Pinpoint the cell where the given text exists, returning its (x, y) midpoint coordinate. 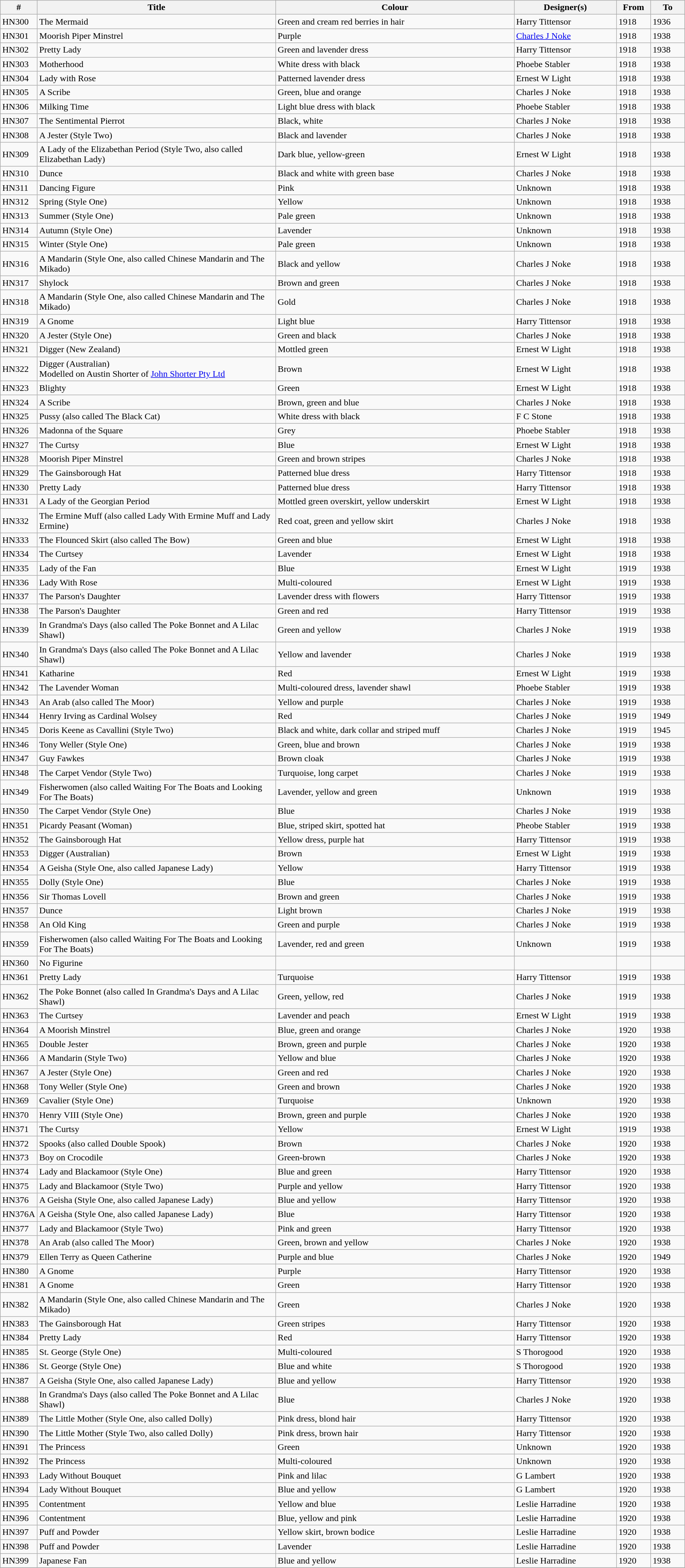
Lavender and peach (395, 1016)
HN357 (19, 910)
HN343 (19, 702)
Pussy (also called The Black Cat) (156, 416)
Designer(s) (565, 7)
HN327 (19, 445)
HN336 (19, 582)
HN347 (19, 759)
The Sentimental Pierrot (156, 121)
HN335 (19, 568)
1936 (668, 22)
Henry VIII (Style One) (156, 1115)
HN316 (19, 264)
Dark blue, yellow-green (395, 154)
Red coat, green and yellow skirt (395, 521)
Pink dress, brown hair (395, 1433)
Pink (395, 187)
Winter (Style One) (156, 244)
Purple and yellow (395, 1186)
HN377 (19, 1229)
HN352 (19, 840)
Shylock (156, 283)
HN361 (19, 977)
HN393 (19, 1476)
HN387 (19, 1380)
Brown, green and blue (395, 402)
Yellow and lavender (395, 654)
HN360 (19, 963)
HN371 (19, 1129)
HN390 (19, 1433)
Green and purple (395, 924)
HN396 (19, 1518)
Lavender dress with flowers (395, 597)
Blue, striped skirt, spotted hat (395, 825)
Light blue dress with black (395, 107)
A Mandarin (Style Two) (156, 1058)
HN362 (19, 996)
Green and cream red berries in hair (395, 22)
The Carpet Vendor (Style Two) (156, 773)
Yellow and purple (395, 702)
HN358 (19, 924)
Yellow skirt, brown bodice (395, 1532)
HN391 (19, 1447)
Motherhood (156, 64)
HN334 (19, 554)
A Jester (Style Two) (156, 135)
The Little Mother (Style One, also called Dolly) (156, 1419)
Grey (395, 430)
HN382 (19, 1304)
HN384 (19, 1338)
HN303 (19, 64)
HN315 (19, 244)
HN369 (19, 1101)
HN394 (19, 1490)
Digger (New Zealand) (156, 350)
Autumn (Style One) (156, 230)
Katharine (156, 673)
Blue, yellow and pink (395, 1518)
HN383 (19, 1324)
HN340 (19, 654)
HN322 (19, 369)
HN366 (19, 1058)
HN308 (19, 135)
HN364 (19, 1030)
HN319 (19, 321)
Lady and Blackamoor (Style One) (156, 1172)
Mottled green overskirt, yellow underskirt (395, 502)
No Figurine (156, 963)
HN313 (19, 216)
Green, yellow, red (395, 996)
HN311 (19, 187)
HN353 (19, 854)
HN386 (19, 1366)
The Lavender Woman (156, 687)
HN317 (19, 283)
HN310 (19, 173)
Spring (Style One) (156, 202)
Pink and lilac (395, 1476)
Green and black (395, 335)
Doris Keene as Cavallini (Style Two) (156, 730)
Colour (395, 7)
Black and white with green base (395, 173)
HN359 (19, 943)
HN338 (19, 611)
Milking Time (156, 107)
HN344 (19, 716)
HN314 (19, 230)
HN398 (19, 1546)
Dolly (Style One) (156, 882)
HN395 (19, 1504)
Yellow dress, purple hat (395, 840)
HN356 (19, 896)
An Old King (156, 924)
HN332 (19, 521)
HN345 (19, 730)
HN354 (19, 868)
HN376A (19, 1214)
Green and blue (395, 540)
HN376 (19, 1200)
HN380 (19, 1271)
Lavender, yellow and green (395, 792)
Pheobe Stabler (565, 825)
The Flounced Skirt (also called The Bow) (156, 540)
Blue and green (395, 1172)
Lady With Rose (156, 582)
HN372 (19, 1143)
HN330 (19, 487)
The Poke Bonnet (also called In Grandma's Days and A Lilac Shawl) (156, 996)
Black and yellow (395, 264)
The Carpet Vendor (Style One) (156, 811)
HN328 (19, 459)
A Lady of the Elizabethan Period (Style Two, also called Elizabethan Lady) (156, 154)
Picardy Peasant (Woman) (156, 825)
HN370 (19, 1115)
The Little Mother (Style Two, also called Dolly) (156, 1433)
HN304 (19, 78)
Summer (Style One) (156, 216)
HN399 (19, 1561)
To (668, 7)
Lady of the Fan (156, 568)
Blue and white (395, 1366)
1945 (668, 730)
# (19, 7)
Turquoise, long carpet (395, 773)
Brown cloak (395, 759)
Title (156, 7)
HN305 (19, 92)
HN375 (19, 1186)
Black and white, dark collar and striped muff (395, 730)
The Ermine Muff (also called Lady With Ermine Muff and Lady Ermine) (156, 521)
Mottled green (395, 350)
F C Stone (565, 416)
Black and lavender (395, 135)
HN301 (19, 36)
Pink and green (395, 1229)
HN324 (19, 402)
HN378 (19, 1243)
Black, white (395, 121)
The Mermaid (156, 22)
HN365 (19, 1044)
HN306 (19, 107)
Blighty (156, 388)
HN323 (19, 388)
HN392 (19, 1461)
HN381 (19, 1285)
HN321 (19, 350)
HN348 (19, 773)
HN337 (19, 597)
Madonna of the Square (156, 430)
HN349 (19, 792)
Boy on Crocodile (156, 1157)
HN363 (19, 1016)
HN342 (19, 687)
HN300 (19, 22)
HN367 (19, 1072)
HN331 (19, 502)
HN329 (19, 473)
Light brown (395, 910)
HN368 (19, 1087)
A Lady of the Georgian Period (156, 502)
HN350 (19, 811)
HN333 (19, 540)
HN318 (19, 302)
Gold (395, 302)
HN397 (19, 1532)
A Moorish Minstrel (156, 1030)
HN388 (19, 1400)
Ellen Terry as Queen Catherine (156, 1257)
Dancing Figure (156, 187)
Digger (Australian) (156, 854)
HN374 (19, 1172)
HN341 (19, 673)
Pink dress, blond hair (395, 1419)
Green, brown and yellow (395, 1243)
HN326 (19, 430)
Multi-coloured dress, lavender shawl (395, 687)
HN373 (19, 1157)
HN355 (19, 882)
Sir Thomas Lovell (156, 896)
Green and lavender dress (395, 50)
Guy Fawkes (156, 759)
HN351 (19, 825)
HN302 (19, 50)
Digger (Australian)Modelled on Austin Shorter of John Shorter Pty Ltd (156, 369)
HN307 (19, 121)
Blue, green and orange (395, 1030)
Green and yellow (395, 630)
HN385 (19, 1352)
HN346 (19, 745)
Double Jester (156, 1044)
Purple and blue (395, 1257)
From (634, 7)
Spooks (also called Double Spook) (156, 1143)
HN389 (19, 1419)
Henry Irving as Cardinal Wolsey (156, 716)
Green, blue and orange (395, 92)
Lavender, red and green (395, 943)
HN320 (19, 335)
Green and brown (395, 1087)
HN339 (19, 630)
Green and brown stripes (395, 459)
HN325 (19, 416)
Lady with Rose (156, 78)
HN312 (19, 202)
Cavalier (Style One) (156, 1101)
Green, blue and brown (395, 745)
Green-brown (395, 1157)
Green stripes (395, 1324)
HN309 (19, 154)
Patterned lavender dress (395, 78)
Japanese Fan (156, 1561)
HN379 (19, 1257)
Light blue (395, 321)
